Extract the (X, Y) coordinate from the center of the cell holding the provided text.  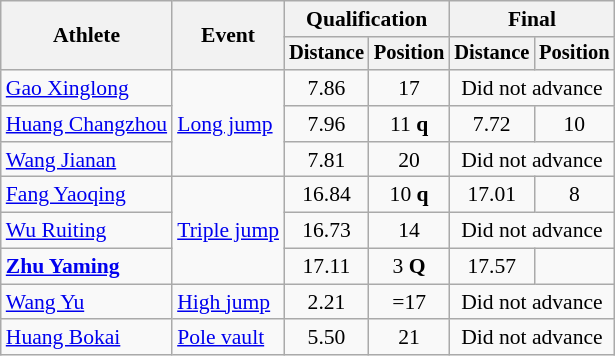
Huang Changzhou (86, 124)
8 (574, 195)
10 q (409, 195)
2.21 (326, 302)
High jump (228, 302)
7.81 (326, 160)
17.57 (492, 267)
Zhu Yaming (86, 267)
21 (409, 338)
Wang Jianan (86, 160)
Qualification (366, 19)
7.96 (326, 124)
7.86 (326, 88)
3 Q (409, 267)
Event (228, 36)
Athlete (86, 36)
16.73 (326, 231)
16.84 (326, 195)
Wu Ruiting (86, 231)
10 (574, 124)
11 q (409, 124)
Fang Yaoqing (86, 195)
Triple jump (228, 230)
14 (409, 231)
17 (409, 88)
Long jump (228, 124)
7.72 (492, 124)
17.01 (492, 195)
=17 (409, 302)
20 (409, 160)
Huang Bokai (86, 338)
Final (532, 19)
5.50 (326, 338)
17.11 (326, 267)
Gao Xinglong (86, 88)
Pole vault (228, 338)
Wang Yu (86, 302)
